Return the (x, y) coordinate for the center point of the cell that contains the specified text.  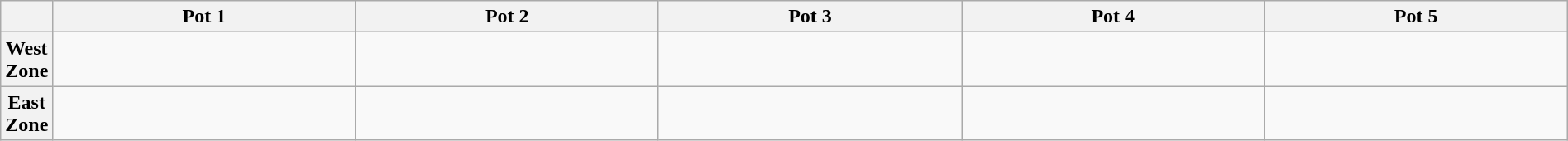
Pot 4 (1113, 17)
East Zone (26, 113)
Pot 1 (204, 17)
Pot 3 (810, 17)
West Zone (26, 60)
Pot 2 (507, 17)
Pot 5 (1416, 17)
